From the cell containing the given text, extract its center point as [X, Y] coordinate. 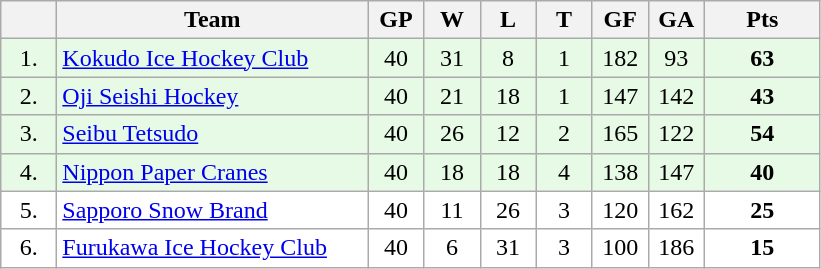
3. [29, 134]
8 [508, 58]
6. [29, 248]
63 [762, 58]
138 [620, 172]
93 [676, 58]
12 [508, 134]
122 [676, 134]
162 [676, 210]
GP [396, 20]
6 [452, 248]
T [564, 20]
54 [762, 134]
Nippon Paper Cranes [212, 172]
182 [620, 58]
Sapporo Snow Brand [212, 210]
43 [762, 96]
1. [29, 58]
5. [29, 210]
25 [762, 210]
120 [620, 210]
4. [29, 172]
L [508, 20]
GF [620, 20]
Oji Seishi Hockey [212, 96]
11 [452, 210]
142 [676, 96]
165 [620, 134]
Furukawa Ice Hockey Club [212, 248]
Team [212, 20]
Seibu Tetsudo [212, 134]
15 [762, 248]
W [452, 20]
Pts [762, 20]
GA [676, 20]
186 [676, 248]
2. [29, 96]
Kokudo Ice Hockey Club [212, 58]
21 [452, 96]
100 [620, 248]
2 [564, 134]
4 [564, 172]
